Find where the given text appears and provide that cell's center as (x, y) coordinate. 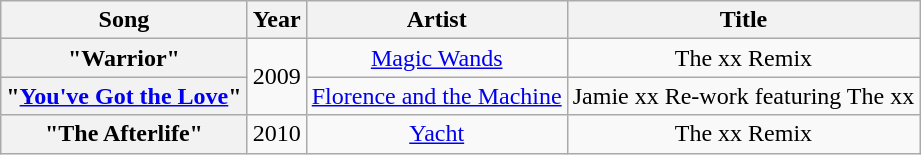
Year (276, 20)
"Warrior" (124, 58)
2009 (276, 77)
2010 (276, 134)
Title (744, 20)
"The Afterlife" (124, 134)
"You've Got the Love" (124, 96)
Florence and the Machine (436, 96)
Yacht (436, 134)
Song (124, 20)
Jamie xx Re-work featuring The xx (744, 96)
Artist (436, 20)
Magic Wands (436, 58)
